From the cell containing the given text, extract its center point as (x, y) coordinate. 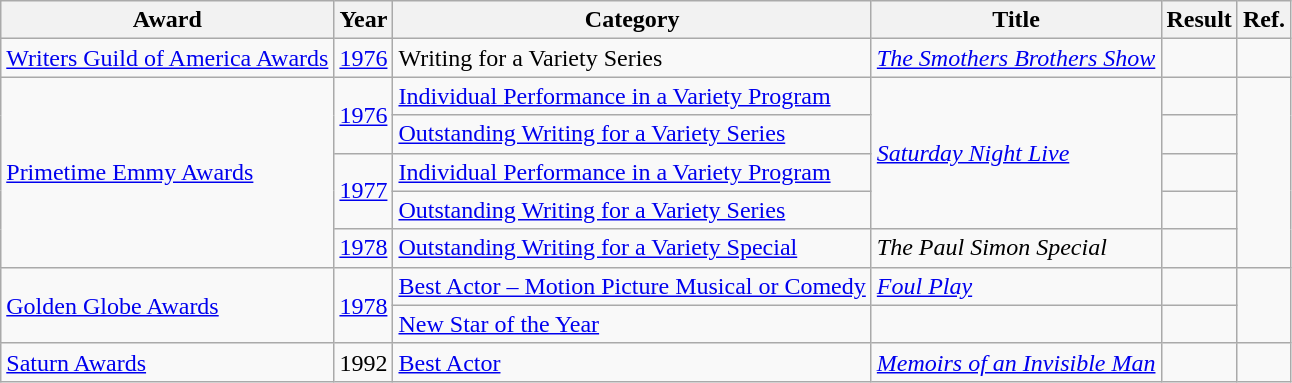
The Paul Simon Special (1016, 248)
Saturday Night Live (1016, 153)
1992 (364, 362)
Memoirs of an Invisible Man (1016, 362)
Foul Play (1016, 286)
Writing for a Variety Series (632, 58)
Year (364, 20)
Outstanding Writing for a Variety Special (632, 248)
Title (1016, 20)
Best Actor – Motion Picture Musical or Comedy (632, 286)
Result (1199, 20)
The Smothers Brothers Show (1016, 58)
Golden Globe Awards (168, 305)
New Star of the Year (632, 324)
Primetime Emmy Awards (168, 172)
1977 (364, 191)
Saturn Awards (168, 362)
Category (632, 20)
Best Actor (632, 362)
Ref. (1264, 20)
Award (168, 20)
Writers Guild of America Awards (168, 58)
